Find where the given text appears and provide that cell's center as (x, y) coordinate. 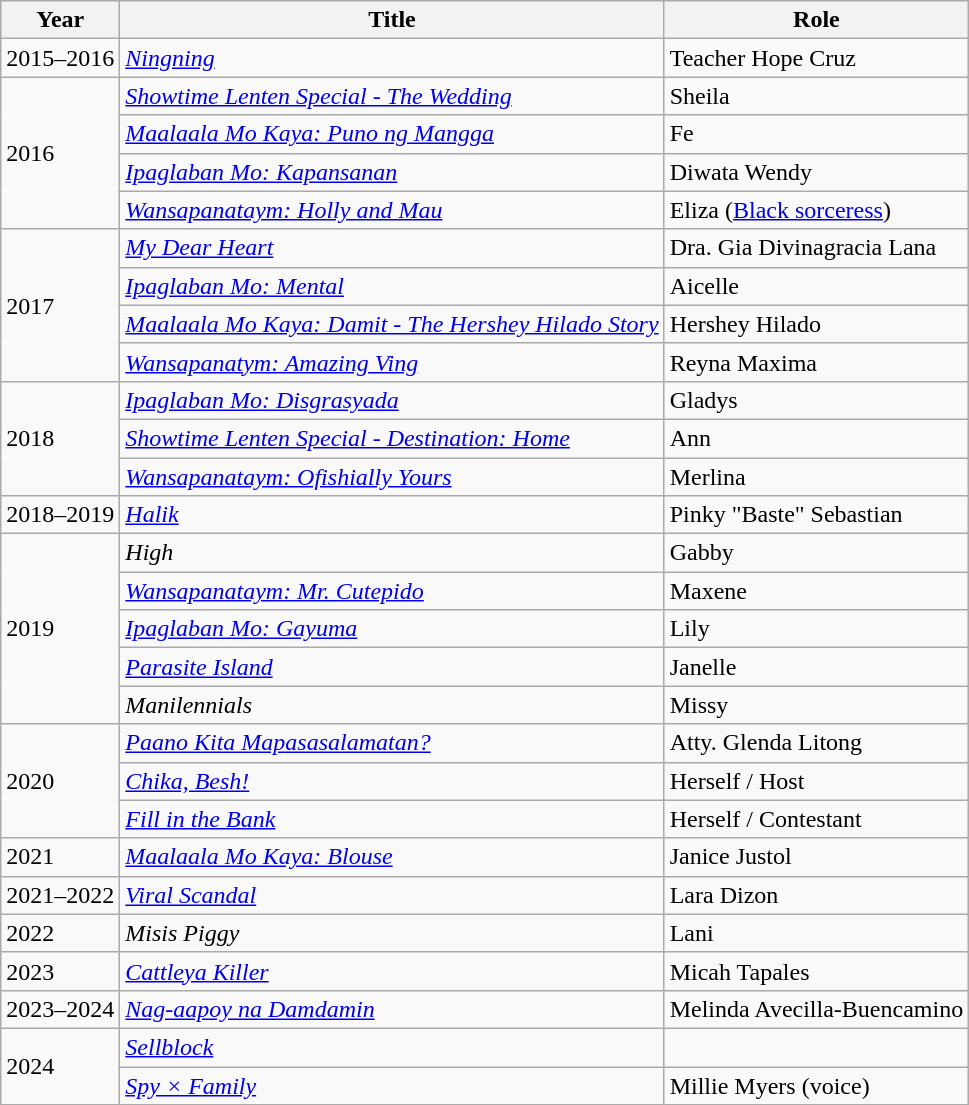
Atty. Glenda Litong (816, 743)
Teacher Hope Cruz (816, 58)
Paano Kita Mapasasalamatan? (392, 743)
Lily (816, 629)
2018–2019 (60, 515)
Sellblock (392, 1047)
Wansapanataym: Holly and Mau (392, 210)
2021 (60, 857)
Fe (816, 134)
Millie Myers (voice) (816, 1085)
Herself / Host (816, 781)
Melinda Avecilla-Buencamino (816, 1009)
Maalaala Mo Kaya: Damit - The Hershey Hilado Story (392, 324)
Ningning (392, 58)
2018 (60, 438)
2020 (60, 781)
Janelle (816, 667)
2017 (60, 305)
Nag-aapoy na Damdamin (392, 1009)
Halik (392, 515)
Herself / Contestant (816, 819)
2016 (60, 153)
Role (816, 20)
Reyna Maxima (816, 362)
2024 (60, 1066)
Cattleya Killer (392, 971)
2023 (60, 971)
Missy (816, 705)
Misis Piggy (392, 933)
Diwata Wendy (816, 172)
Ann (816, 438)
Manilennials (392, 705)
Spy × Family (392, 1085)
Maalaala Mo Kaya: Blouse (392, 857)
Title (392, 20)
Gladys (816, 400)
2015–2016 (60, 58)
Year (60, 20)
2023–2024 (60, 1009)
Wansapanataym: Mr. Cutepido (392, 591)
Chika, Besh! (392, 781)
Parasite Island (392, 667)
Janice Justol (816, 857)
My Dear Heart (392, 248)
Aicelle (816, 286)
2019 (60, 629)
Ipaglaban Mo: Kapansanan (392, 172)
2021–2022 (60, 895)
Viral Scandal (392, 895)
Wansapanatym: Amazing Ving (392, 362)
Gabby (816, 553)
Ipaglaban Mo: Disgrasyada (392, 400)
Showtime Lenten Special - Destination: Home (392, 438)
Ipaglaban Mo: Gayuma (392, 629)
Maalaala Mo Kaya: Puno ng Mangga (392, 134)
Fill in the Bank (392, 819)
2022 (60, 933)
Hershey Hilado (816, 324)
Wansapanataym: Ofishially Yours (392, 477)
Dra. Gia Divinagracia Lana (816, 248)
Eliza (Black sorceress) (816, 210)
Showtime Lenten Special - The Wedding (392, 96)
Micah Tapales (816, 971)
Merlina (816, 477)
Ipaglaban Mo: Mental (392, 286)
Pinky "Baste" Sebastian (816, 515)
Lani (816, 933)
High (392, 553)
Maxene (816, 591)
Sheila (816, 96)
Lara Dizon (816, 895)
